Return the [x, y] coordinate for the center point of the cell that contains the specified text.  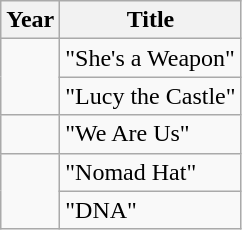
"Lucy the Castle" [150, 96]
Title [150, 20]
Year [30, 20]
"She's a Weapon" [150, 58]
"DNA" [150, 210]
"Nomad Hat" [150, 172]
"We Are Us" [150, 134]
